Identify which cell holds the provided text, then report its (x, y) central coordinate. 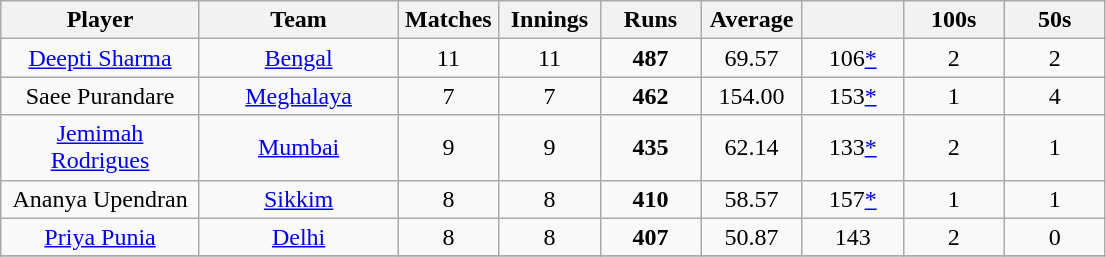
0 (1054, 237)
Team (298, 20)
Ananya Upendran (100, 199)
157* (852, 199)
106* (852, 58)
Player (100, 20)
Sikkim (298, 199)
153* (852, 96)
50.87 (752, 237)
Saee Purandare (100, 96)
143 (852, 237)
Meghalaya (298, 96)
462 (650, 96)
Delhi (298, 237)
407 (650, 237)
100s (954, 20)
Bengal (298, 58)
58.57 (752, 199)
Jemimah Rodrigues (100, 148)
133* (852, 148)
69.57 (752, 58)
435 (650, 148)
154.00 (752, 96)
Average (752, 20)
Innings (550, 20)
Mumbai (298, 148)
Matches (448, 20)
Runs (650, 20)
410 (650, 199)
487 (650, 58)
Priya Punia (100, 237)
Deepti Sharma (100, 58)
4 (1054, 96)
62.14 (752, 148)
50s (1054, 20)
